Locate the cell with the specified text and output its (x, y) center coordinate. 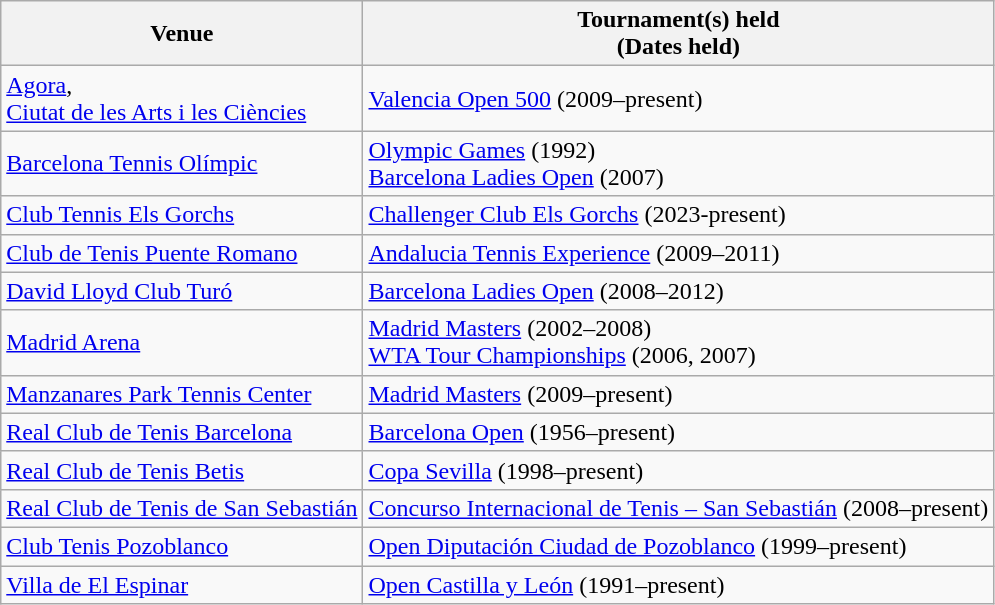
Copa Sevilla (1998–present) (678, 470)
Club Tennis Els Gorchs (182, 215)
Club Tenis Pozoblanco (182, 546)
Madrid Arena (182, 342)
Andalucia Tennis Experience (2009–2011) (678, 253)
Tournament(s) held(Dates held) (678, 34)
Venue (182, 34)
Villa de El Espinar (182, 585)
Challenger Club Els Gorchs (2023-present) (678, 215)
Concurso Internacional de Tenis – San Sebastián (2008–present) (678, 508)
Barcelona Tennis Olímpic (182, 164)
Real Club de Tenis Betis (182, 470)
Madrid Masters (2009–present) (678, 394)
Open Diputación Ciudad de Pozoblanco (1999–present) (678, 546)
David Lloyd Club Turó (182, 291)
Madrid Masters (2002–2008)WTA Tour Championships (2006, 2007) (678, 342)
Open Castilla y León (1991–present) (678, 585)
Real Club de Tenis de San Sebastián (182, 508)
Valencia Open 500 (2009–present) (678, 98)
Olympic Games (1992)Barcelona Ladies Open (2007) (678, 164)
Club de Tenis Puente Romano (182, 253)
Barcelona Ladies Open (2008–2012) (678, 291)
Barcelona Open (1956–present) (678, 432)
Manzanares Park Tennis Center (182, 394)
Agora,Ciutat de les Arts i les Ciències (182, 98)
Real Club de Tenis Barcelona (182, 432)
